For the text-containing cell, return its midpoint in [x, y] coordinate format. 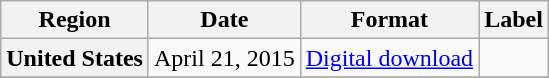
Format [389, 20]
Digital download [389, 58]
United States [75, 58]
Date [224, 20]
April 21, 2015 [224, 58]
Region [75, 20]
Label [514, 20]
